Detect which cell encompasses the target text, then output its (x, y) center coordinate. 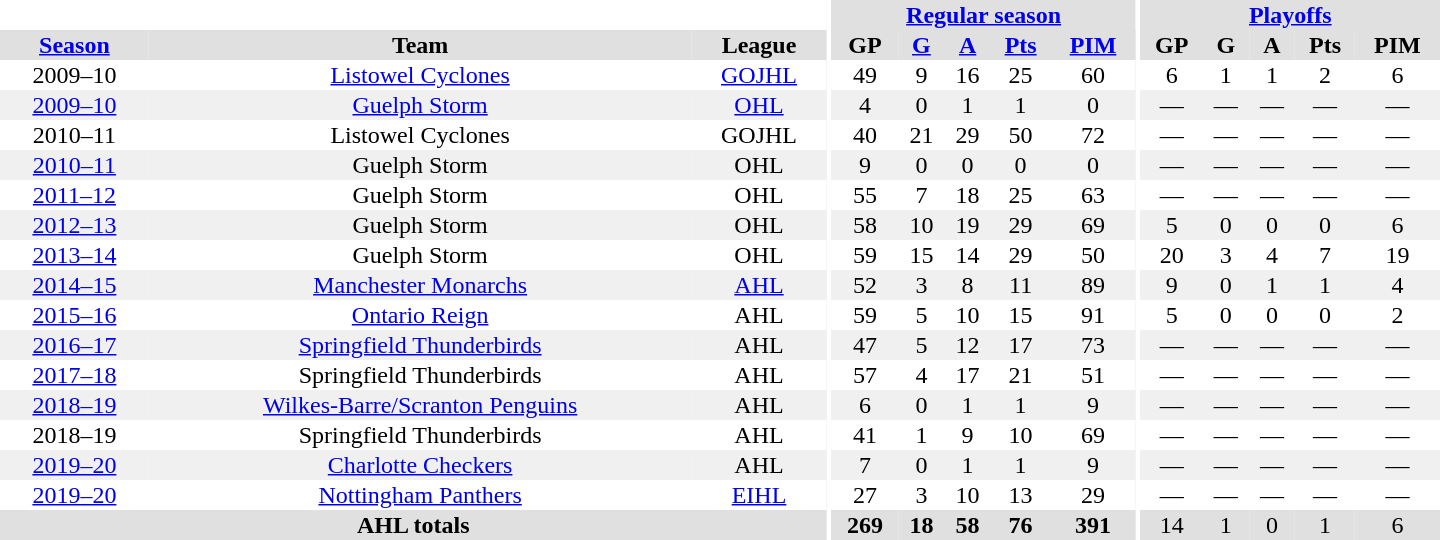
47 (866, 345)
20 (1172, 255)
Manchester Monarchs (420, 285)
Team (420, 45)
16 (968, 75)
Ontario Reign (420, 315)
2011–12 (74, 195)
63 (1094, 195)
60 (1094, 75)
52 (866, 285)
AHL totals (414, 525)
391 (1094, 525)
2016–17 (74, 345)
76 (1021, 525)
73 (1094, 345)
13 (1021, 495)
91 (1094, 315)
EIHL (758, 495)
11 (1021, 285)
51 (1094, 375)
41 (866, 435)
Regular season (984, 15)
57 (866, 375)
55 (866, 195)
27 (866, 495)
Season (74, 45)
72 (1094, 135)
2013–14 (74, 255)
Playoffs (1290, 15)
Charlotte Checkers (420, 465)
269 (866, 525)
89 (1094, 285)
49 (866, 75)
8 (968, 285)
Nottingham Panthers (420, 495)
2014–15 (74, 285)
2017–18 (74, 375)
12 (968, 345)
2015–16 (74, 315)
2012–13 (74, 225)
Wilkes-Barre/Scranton Penguins (420, 405)
League (758, 45)
40 (866, 135)
